Scan for the cell matching the given text and deliver its (X, Y) coordinate at center. 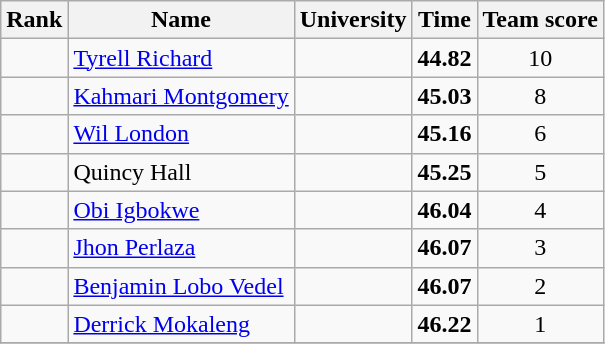
8 (540, 96)
46.22 (444, 324)
4 (540, 210)
Tyrell Richard (181, 58)
Team score (540, 20)
1 (540, 324)
45.16 (444, 134)
Jhon Perlaza (181, 248)
45.25 (444, 172)
Kahmari Montgomery (181, 96)
Rank (34, 20)
Name (181, 20)
Wil London (181, 134)
3 (540, 248)
44.82 (444, 58)
University (353, 20)
2 (540, 286)
45.03 (444, 96)
Quincy Hall (181, 172)
Benjamin Lobo Vedel (181, 286)
5 (540, 172)
Derrick Mokaleng (181, 324)
46.04 (444, 210)
Time (444, 20)
10 (540, 58)
6 (540, 134)
Obi Igbokwe (181, 210)
